Scan for the cell matching the given text and deliver its [x, y] coordinate at center. 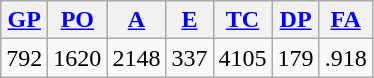
2148 [136, 58]
PO [78, 20]
792 [24, 58]
.918 [346, 58]
TC [242, 20]
DP [296, 20]
337 [190, 58]
4105 [242, 58]
1620 [78, 58]
A [136, 20]
FA [346, 20]
179 [296, 58]
GP [24, 20]
E [190, 20]
